Locate the cell with the specified text and output its [x, y] center coordinate. 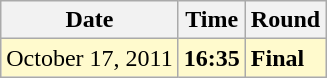
Time [212, 20]
Round [285, 20]
16:35 [212, 58]
Final [285, 58]
Date [90, 20]
October 17, 2011 [90, 58]
